Locate the cell with the specified text and output its [X, Y] center coordinate. 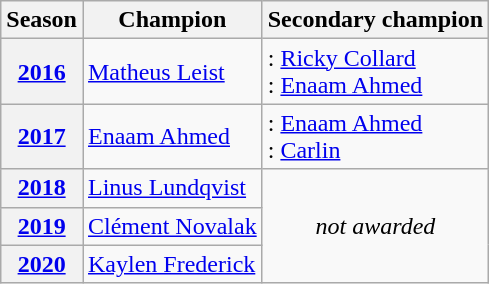
2019 [42, 226]
2017 [42, 136]
Season [42, 20]
: Ricky Collard: Enaam Ahmed [375, 72]
not awarded [375, 226]
2016 [42, 72]
Secondary champion [375, 20]
Linus Lundqvist [172, 188]
Kaylen Frederick [172, 264]
2018 [42, 188]
: Enaam Ahmed: Carlin [375, 136]
Enaam Ahmed [172, 136]
Clément Novalak [172, 226]
Champion [172, 20]
Matheus Leist [172, 72]
2020 [42, 264]
